Extract the (x, y) coordinate from the center of the cell holding the provided text.  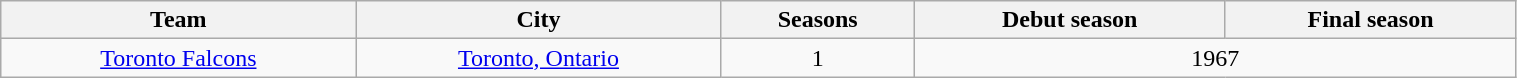
Debut season (1070, 20)
Final season (1370, 20)
1967 (1215, 58)
Seasons (818, 20)
Toronto Falcons (178, 58)
Team (178, 20)
City (538, 20)
1 (818, 58)
Toronto, Ontario (538, 58)
